Return (X, Y) of the center of cell containing provided text 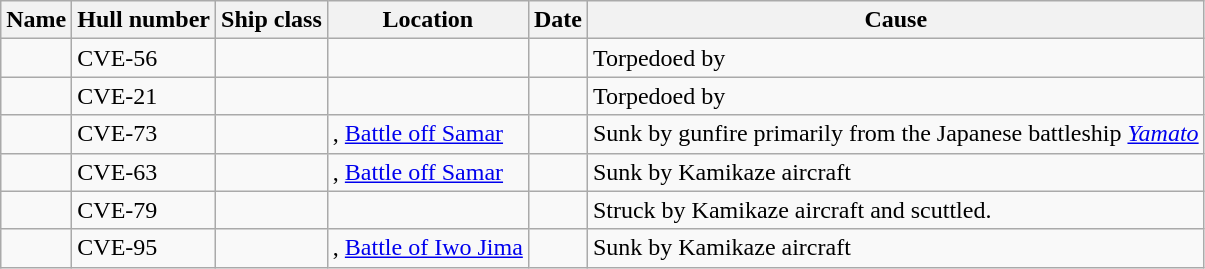
Name (36, 20)
Hull number (144, 20)
CVE-63 (144, 172)
Ship class (272, 20)
Location (428, 20)
CVE-79 (144, 210)
CVE-73 (144, 134)
CVE-56 (144, 58)
CVE-21 (144, 96)
Sunk by gunfire primarily from the Japanese battleship Yamato (896, 134)
CVE-95 (144, 248)
Struck by Kamikaze aircraft and scuttled. (896, 210)
Cause (896, 20)
, Battle of Iwo Jima (428, 248)
Date (558, 20)
